Determine the [X, Y] coordinate at the center of the cell enclosing the given text.  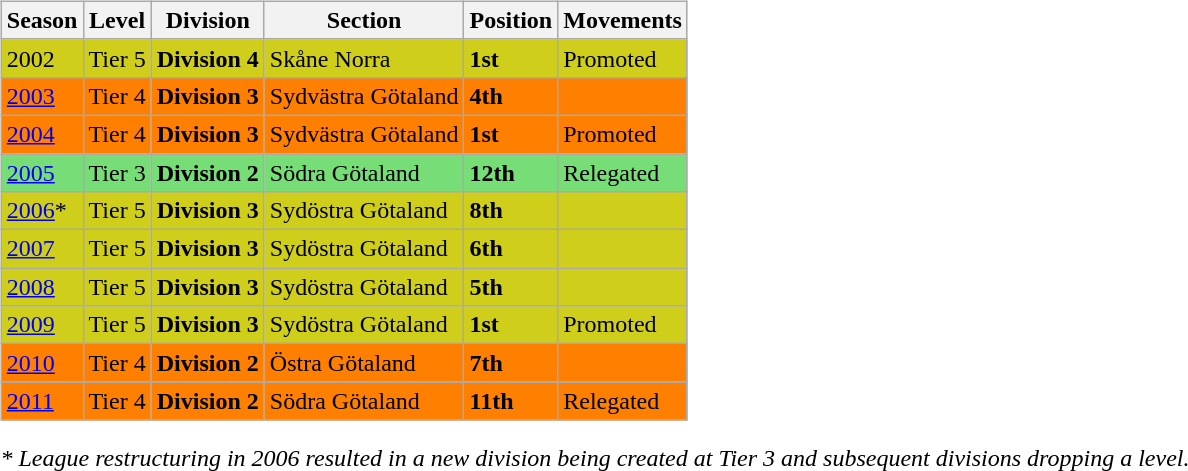
2004 [42, 134]
7th [511, 363]
Östra Götaland [364, 363]
2009 [42, 325]
6th [511, 249]
8th [511, 211]
12th [511, 173]
Level [117, 20]
11th [511, 401]
2003 [42, 96]
Division [208, 20]
Section [364, 20]
4th [511, 96]
2005 [42, 173]
Position [511, 20]
2008 [42, 287]
2006* [42, 211]
Division 4 [208, 58]
2007 [42, 249]
Skåne Norra [364, 58]
Tier 3 [117, 173]
2010 [42, 363]
5th [511, 287]
2011 [42, 401]
Movements [623, 20]
2002 [42, 58]
Season [42, 20]
